Search for the cell housing the specified text and yield its (x, y) center coordinate. 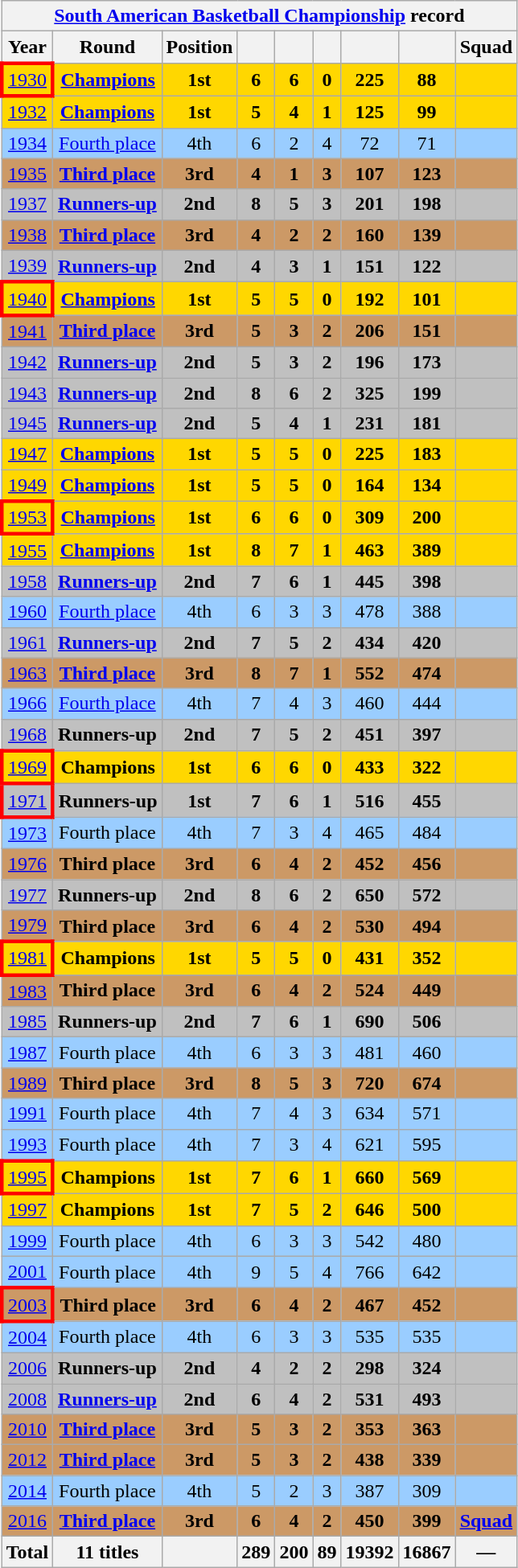
2003 (27, 1304)
552 (370, 673)
484 (426, 833)
444 (426, 704)
1934 (27, 143)
134 (426, 486)
9 (256, 1272)
660 (370, 1177)
201 (370, 204)
198 (426, 204)
322 (426, 767)
1939 (27, 266)
2001 (27, 1272)
642 (426, 1272)
1995 (27, 1177)
16867 (426, 1552)
456 (426, 864)
1963 (27, 673)
1969 (27, 767)
467 (370, 1304)
1973 (27, 833)
690 (370, 1022)
1960 (27, 612)
1971 (27, 801)
500 (426, 1210)
1979 (27, 926)
1949 (27, 486)
493 (426, 1398)
1932 (27, 112)
South American Basketball Championship record (259, 16)
2004 (27, 1337)
2012 (27, 1460)
199 (426, 393)
173 (426, 362)
450 (370, 1521)
1989 (27, 1083)
324 (426, 1368)
397 (426, 735)
1976 (27, 864)
160 (370, 235)
339 (426, 1460)
1943 (27, 393)
720 (370, 1083)
89 (327, 1552)
1955 (27, 550)
571 (426, 1114)
289 (256, 1552)
1930 (27, 79)
1953 (27, 518)
1981 (27, 958)
107 (370, 174)
674 (426, 1083)
389 (426, 550)
478 (370, 612)
1941 (27, 331)
196 (370, 362)
465 (370, 833)
1942 (27, 362)
621 (370, 1145)
1945 (27, 424)
451 (370, 735)
595 (426, 1145)
2008 (27, 1398)
646 (370, 1210)
506 (426, 1022)
1958 (27, 581)
Position (199, 47)
181 (426, 424)
388 (426, 612)
363 (426, 1430)
139 (426, 235)
766 (370, 1272)
231 (370, 424)
399 (426, 1521)
431 (370, 958)
398 (426, 581)
— (486, 1552)
99 (426, 112)
530 (370, 926)
1999 (27, 1241)
445 (370, 581)
1947 (27, 454)
572 (426, 895)
2006 (27, 1368)
433 (370, 767)
1987 (27, 1053)
420 (426, 642)
Year (27, 47)
480 (426, 1241)
434 (370, 642)
2010 (27, 1430)
1991 (27, 1114)
11 titles (108, 1552)
206 (370, 331)
1997 (27, 1210)
1940 (27, 299)
542 (370, 1241)
1966 (27, 704)
71 (426, 143)
463 (370, 550)
123 (426, 174)
72 (370, 143)
325 (370, 393)
1983 (27, 991)
164 (370, 486)
298 (370, 1368)
353 (370, 1430)
474 (426, 673)
1985 (27, 1022)
19392 (370, 1552)
1938 (27, 235)
122 (426, 266)
125 (370, 112)
88 (426, 79)
1993 (27, 1145)
650 (370, 895)
1961 (27, 642)
183 (426, 454)
634 (370, 1114)
1977 (27, 895)
387 (370, 1491)
494 (426, 926)
192 (370, 299)
1968 (27, 735)
531 (370, 1398)
455 (426, 801)
Total (27, 1552)
352 (426, 958)
569 (426, 1177)
2014 (27, 1491)
1935 (27, 174)
449 (426, 991)
524 (370, 991)
516 (370, 801)
1937 (27, 204)
Round (108, 47)
2016 (27, 1521)
438 (370, 1460)
481 (370, 1053)
101 (426, 299)
